Find where the given text appears and provide that cell's center as [X, Y] coordinate. 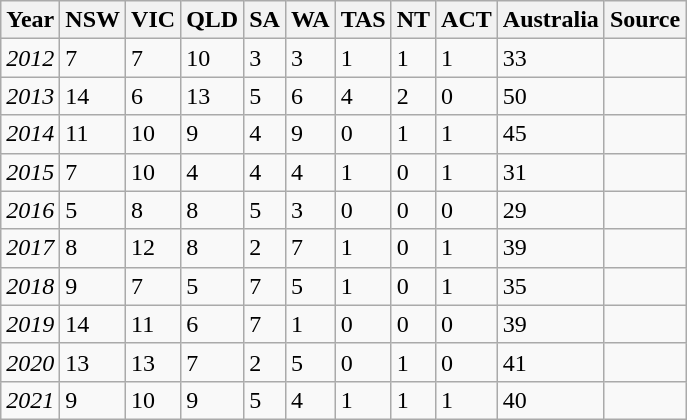
NSW [93, 20]
40 [550, 400]
ACT [467, 20]
SA [265, 20]
35 [550, 286]
QLD [212, 20]
2020 [30, 362]
TAS [363, 20]
2019 [30, 324]
33 [550, 58]
Year [30, 20]
45 [550, 134]
12 [154, 248]
2012 [30, 58]
2021 [30, 400]
VIC [154, 20]
WA [310, 20]
2015 [30, 172]
2014 [30, 134]
41 [550, 362]
31 [550, 172]
29 [550, 210]
Source [644, 20]
2016 [30, 210]
50 [550, 96]
2018 [30, 286]
2013 [30, 96]
NT [413, 20]
Australia [550, 20]
2017 [30, 248]
